Scan for the cell matching the given text and deliver its [x, y] coordinate at center. 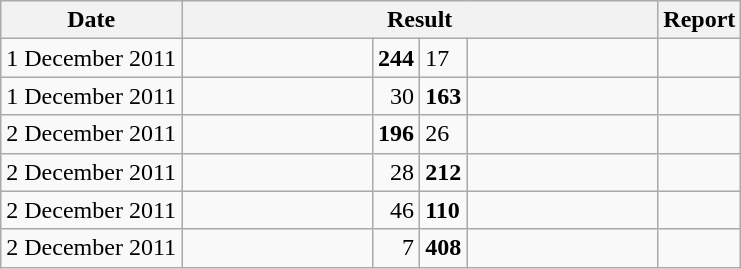
244 [396, 58]
163 [444, 96]
7 [396, 248]
26 [444, 134]
110 [444, 210]
17 [444, 58]
28 [396, 172]
Report [700, 20]
408 [444, 248]
212 [444, 172]
196 [396, 134]
Date [92, 20]
46 [396, 210]
30 [396, 96]
Result [420, 20]
